Search for the cell housing the specified text and yield its [x, y] center coordinate. 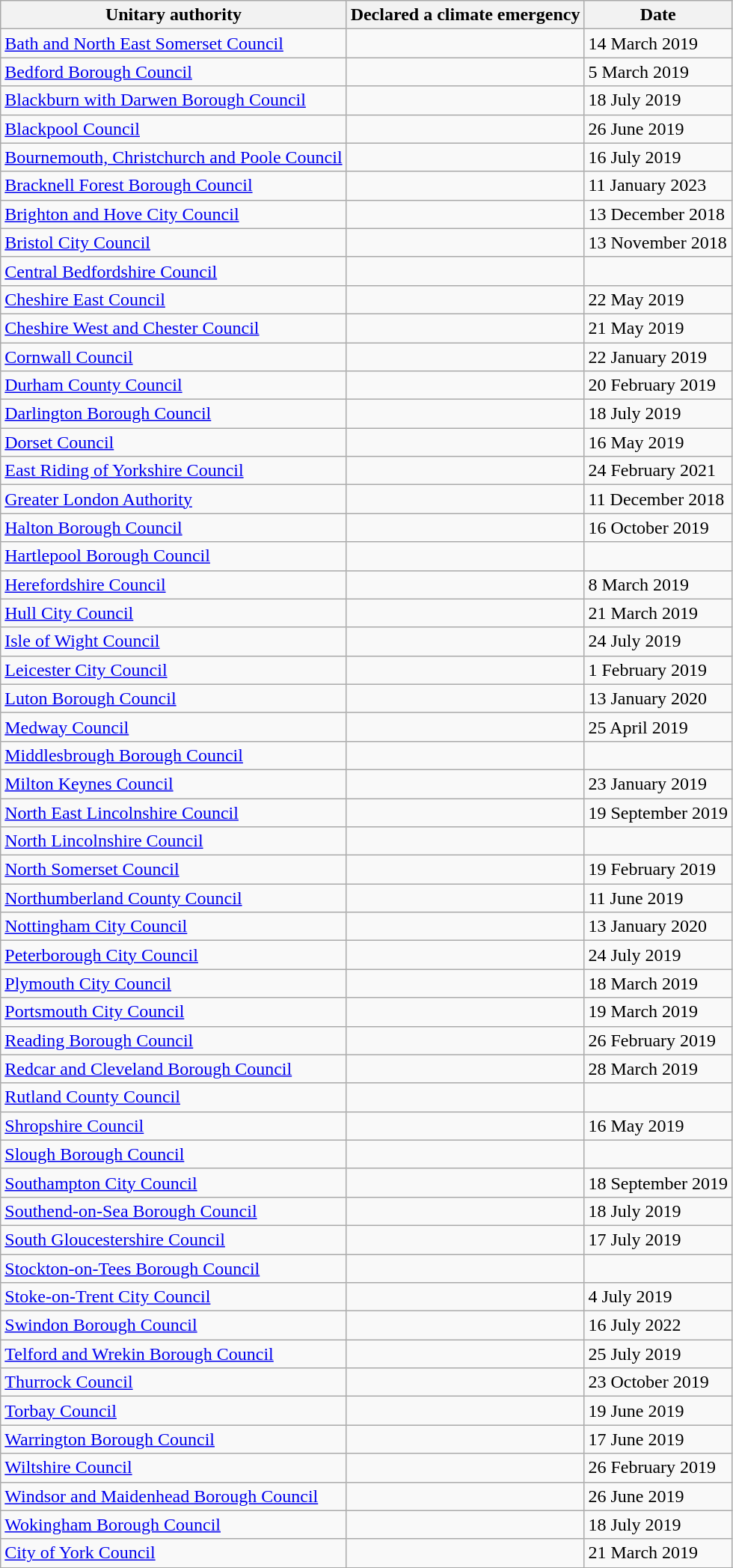
19 June 2019 [658, 1411]
Southampton City Council [174, 1183]
1 February 2019 [658, 670]
North Somerset Council [174, 870]
North Lincolnshire Council [174, 841]
Leicester City Council [174, 670]
Hartlepool Borough Council [174, 556]
4 July 2019 [658, 1297]
19 September 2019 [658, 812]
Shropshire Council [174, 1126]
Cornwall Council [174, 357]
13 November 2018 [658, 242]
Peterborough City Council [174, 955]
23 January 2019 [658, 784]
25 April 2019 [658, 727]
Date [658, 15]
Northumberland County Council [174, 898]
17 July 2019 [658, 1239]
Swindon Borough Council [174, 1326]
Declared a climate emergency [465, 15]
Southend-on-Sea Borough Council [174, 1211]
Stockton-on-Tees Borough Council [174, 1269]
Bracknell Forest Borough Council [174, 186]
Reading Borough Council [174, 1040]
21 May 2019 [658, 328]
Halton Borough Council [174, 528]
Torbay Council [174, 1411]
19 February 2019 [658, 870]
19 March 2019 [658, 1012]
Luton Borough Council [174, 698]
22 May 2019 [658, 299]
Middlesbrough Borough Council [174, 755]
Bath and North East Somerset Council [174, 43]
Central Bedfordshire Council [174, 271]
13 December 2018 [658, 214]
Blackpool Council [174, 129]
16 July 2022 [658, 1326]
16 July 2019 [658, 157]
Cheshire East Council [174, 299]
Bournemouth, Christchurch and Poole Council [174, 157]
Isle of Wight Council [174, 641]
Nottingham City Council [174, 927]
East Riding of Yorkshire Council [174, 471]
Durham County Council [174, 385]
25 July 2019 [658, 1354]
Brighton and Hove City Council [174, 214]
Greater London Authority [174, 499]
Windsor and Maidenhead Borough Council [174, 1496]
18 September 2019 [658, 1183]
Thurrock Council [174, 1382]
Cheshire West and Chester Council [174, 328]
5 March 2019 [658, 72]
South Gloucestershire Council [174, 1239]
Unitary authority [174, 15]
22 January 2019 [658, 357]
City of York Council [174, 1553]
Wiltshire Council [174, 1468]
Blackburn with Darwen Borough Council [174, 100]
Slough Borough Council [174, 1154]
18 March 2019 [658, 983]
Medway Council [174, 727]
North East Lincolnshire Council [174, 812]
Wokingham Borough Council [174, 1525]
Plymouth City Council [174, 983]
Darlington Borough Council [174, 414]
Telford and Wrekin Borough Council [174, 1354]
11 December 2018 [658, 499]
11 June 2019 [658, 898]
Bedford Borough Council [174, 72]
11 January 2023 [658, 186]
8 March 2019 [658, 585]
Stoke-on-Trent City Council [174, 1297]
Portsmouth City Council [174, 1012]
Hull City Council [174, 613]
14 March 2019 [658, 43]
16 October 2019 [658, 528]
20 February 2019 [658, 385]
23 October 2019 [658, 1382]
Bristol City Council [174, 242]
17 June 2019 [658, 1439]
24 February 2021 [658, 471]
Redcar and Cleveland Borough Council [174, 1069]
Rutland County Council [174, 1097]
Herefordshire Council [174, 585]
28 March 2019 [658, 1069]
Dorset Council [174, 442]
Milton Keynes Council [174, 784]
Warrington Borough Council [174, 1439]
